Capture the cell that displays the provided text and extract its (X, Y) central coordinate. 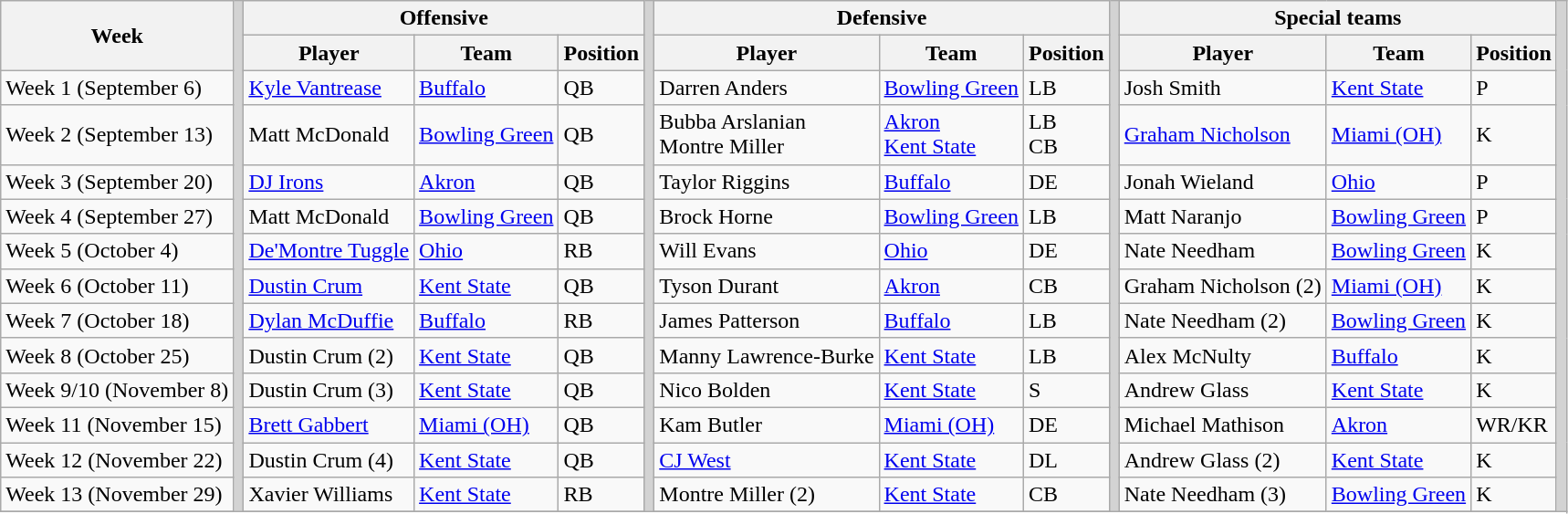
Will Evans (767, 251)
Darren Anders (767, 88)
CJ West (767, 459)
Tyson Durant (767, 286)
Andrew Glass (1223, 390)
De'Montre Tuggle (329, 251)
Week 6 (October 11) (117, 286)
Jonah Wieland (1223, 182)
Bubba ArslanianMontre Miller (767, 135)
Week 3 (September 20) (117, 182)
Dustin Crum (4) (329, 459)
Nate Needham (1223, 251)
Week 2 (September 13) (117, 135)
Graham Nicholson (2) (1223, 286)
WR/KR (1514, 425)
Defensive (882, 18)
James Patterson (767, 320)
Week 7 (October 18) (117, 320)
Week 5 (October 4) (117, 251)
Dustin Crum (3) (329, 390)
Dylan McDuffie (329, 320)
S (1066, 390)
Week (117, 36)
Kam Butler (767, 425)
Week 8 (October 25) (117, 355)
Brock Horne (767, 216)
LBCB (1066, 135)
Matt Naranjo (1223, 216)
Nico Bolden (767, 390)
Xavier Williams (329, 495)
Nate Needham (2) (1223, 320)
Manny Lawrence-Burke (767, 355)
Graham Nicholson (1223, 135)
Michael Mathison (1223, 425)
Offensive (444, 18)
Andrew Glass (2) (1223, 459)
Dustin Crum (2) (329, 355)
Brett Gabbert (329, 425)
DL (1066, 459)
Taylor Riggins (767, 182)
Week 1 (September 6) (117, 88)
Week 13 (November 29) (117, 495)
Nate Needham (3) (1223, 495)
DJ Irons (329, 182)
Dustin Crum (329, 286)
Montre Miller (2) (767, 495)
Week 4 (September 27) (117, 216)
Week 12 (November 22) (117, 459)
Kyle Vantrease (329, 88)
Alex McNulty (1223, 355)
Josh Smith (1223, 88)
AkronKent State (951, 135)
Special teams (1338, 18)
Week 11 (November 15) (117, 425)
Week 9/10 (November 8) (117, 390)
